Pinpoint the cell where the given text exists, returning its [x, y] midpoint coordinate. 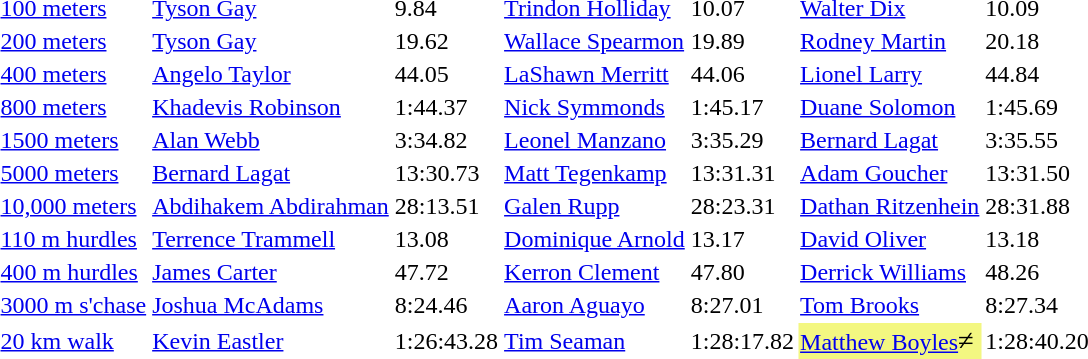
19.62 [446, 41]
Kevin Eastler [271, 341]
8:24.46 [446, 305]
13:30.73 [446, 173]
13.17 [742, 239]
47.72 [446, 272]
Khadevis Robinson [271, 107]
44.05 [446, 74]
Leonel Manzano [595, 140]
Duane Solomon [890, 107]
3:35.29 [742, 140]
Matt Tegenkamp [595, 173]
8:27.01 [742, 305]
Joshua McAdams [271, 305]
1:28:17.82 [742, 341]
Kerron Clement [595, 272]
13:31.31 [742, 173]
1:44.37 [446, 107]
Derrick Williams [890, 272]
James Carter [271, 272]
Matthew Boyles≠ [890, 341]
47.80 [742, 272]
Tim Seaman [595, 341]
28:23.31 [742, 206]
Terrence Trammell [271, 239]
Adam Goucher [890, 173]
Angelo Taylor [271, 74]
Wallace Spearmon [595, 41]
Lionel Larry [890, 74]
LaShawn Merritt [595, 74]
3:34.82 [446, 140]
Dathan Ritzenhein [890, 206]
1:45.17 [742, 107]
David Oliver [890, 239]
28:13.51 [446, 206]
19.89 [742, 41]
Tom Brooks [890, 305]
Tyson Gay [271, 41]
Nick Symmonds [595, 107]
Rodney Martin [890, 41]
44.06 [742, 74]
Abdihakem Abdirahman [271, 206]
Aaron Aguayo [595, 305]
Galen Rupp [595, 206]
Alan Webb [271, 140]
1:26:43.28 [446, 341]
Dominique Arnold [595, 239]
13.08 [446, 239]
